Detect which cell encompasses the target text, then output its [x, y] center coordinate. 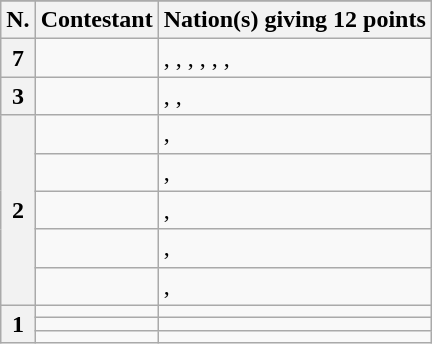
1 [18, 324]
, , [294, 96]
7 [18, 58]
3 [18, 96]
2 [18, 210]
, , , , , , [294, 58]
Nation(s) giving 12 points [294, 20]
Contestant [96, 20]
N. [18, 20]
